Identify which cell holds the provided text, then report its (X, Y) central coordinate. 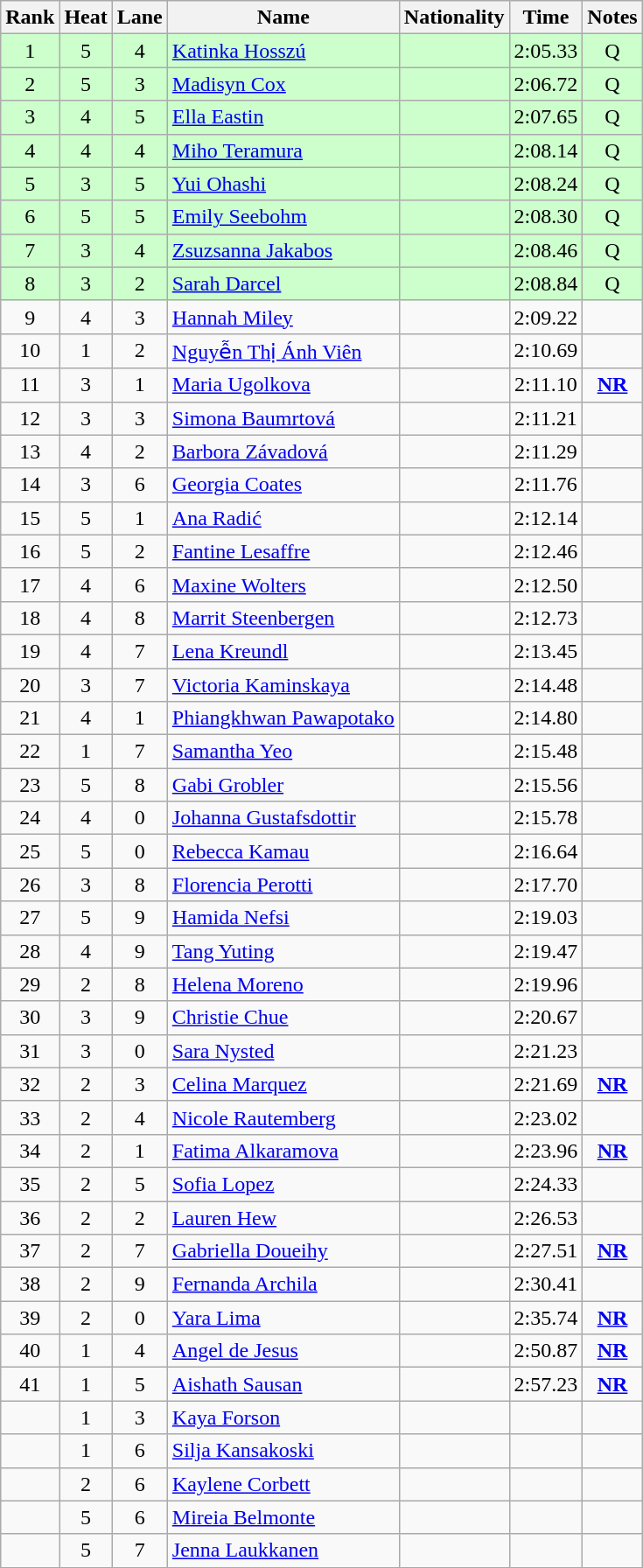
2:19.03 (546, 918)
Gabriella Doueihy (283, 1251)
Maxine Wolters (283, 584)
2:11.76 (546, 485)
Miho Teramura (283, 150)
34 (30, 1151)
2:30.41 (546, 1284)
Fernanda Archila (283, 1284)
2:08.14 (546, 150)
Sara Nysted (283, 1051)
17 (30, 584)
Samantha Yeo (283, 752)
2:09.22 (546, 317)
Madisyn Cox (283, 84)
Name (283, 17)
Silja Kansakoski (283, 1451)
11 (30, 385)
2:50.87 (546, 1351)
2:24.33 (546, 1184)
2:08.46 (546, 250)
2:23.02 (546, 1117)
Fantine Lesaffre (283, 551)
2:19.47 (546, 951)
25 (30, 851)
2:17.70 (546, 885)
Mireia Belmonte (283, 1517)
Emily Seebohm (283, 217)
41 (30, 1384)
Time (546, 17)
20 (30, 685)
Notes (612, 17)
2:19.96 (546, 984)
2:11.10 (546, 385)
Rebecca Kamau (283, 851)
Aishath Sausan (283, 1384)
Gabi Grobler (283, 785)
39 (30, 1318)
2:08.24 (546, 184)
Sarah Darcel (283, 283)
Marrit Steenbergen (283, 618)
23 (30, 785)
Hamida Nefsi (283, 918)
18 (30, 618)
Yara Lima (283, 1318)
Victoria Kaminskaya (283, 685)
40 (30, 1351)
Kaya Forson (283, 1417)
21 (30, 718)
2:21.23 (546, 1051)
Katinka Hosszú (283, 51)
10 (30, 351)
2:06.72 (546, 84)
2:21.69 (546, 1084)
Ella Eastin (283, 117)
24 (30, 818)
Ana Radić (283, 518)
2:12.46 (546, 551)
Lauren Hew (283, 1217)
Lena Kreundl (283, 651)
Zsuzsanna Jakabos (283, 250)
27 (30, 918)
Sofia Lopez (283, 1184)
2:10.69 (546, 351)
30 (30, 1018)
2:12.14 (546, 518)
19 (30, 651)
2:12.50 (546, 584)
16 (30, 551)
31 (30, 1051)
2:57.23 (546, 1384)
28 (30, 951)
33 (30, 1117)
2:11.29 (546, 451)
29 (30, 984)
35 (30, 1184)
2:23.96 (546, 1151)
Kaylene Corbett (283, 1484)
Maria Ugolkova (283, 385)
2:15.56 (546, 785)
Heat (86, 17)
2:08.30 (546, 217)
Nationality (454, 17)
15 (30, 518)
13 (30, 451)
Fatima Alkaramova (283, 1151)
38 (30, 1284)
32 (30, 1084)
Simona Baumrtová (283, 418)
2:27.51 (546, 1251)
2:26.53 (546, 1217)
Yui Ohashi (283, 184)
Nicole Rautemberg (283, 1117)
22 (30, 752)
2:16.64 (546, 851)
2:13.45 (546, 651)
Rank (30, 17)
37 (30, 1251)
Jenna Laukkanen (283, 1550)
36 (30, 1217)
Phiangkhwan Pawapotako (283, 718)
Johanna Gustafsdottir (283, 818)
2:08.84 (546, 283)
2:20.67 (546, 1018)
2:15.78 (546, 818)
Lane (140, 17)
2:14.80 (546, 718)
Barbora Závadová (283, 451)
Celina Marquez (283, 1084)
Helena Moreno (283, 984)
Angel de Jesus (283, 1351)
2:05.33 (546, 51)
2:35.74 (546, 1318)
2:14.48 (546, 685)
2:07.65 (546, 117)
Christie Chue (283, 1018)
14 (30, 485)
Florencia Perotti (283, 885)
2:12.73 (546, 618)
12 (30, 418)
Tang Yuting (283, 951)
Georgia Coates (283, 485)
2:15.48 (546, 752)
2:11.21 (546, 418)
Hannah Miley (283, 317)
Nguyễn Thị Ánh Viên (283, 351)
26 (30, 885)
